Find where the given text appears and provide that cell's center as (X, Y) coordinate. 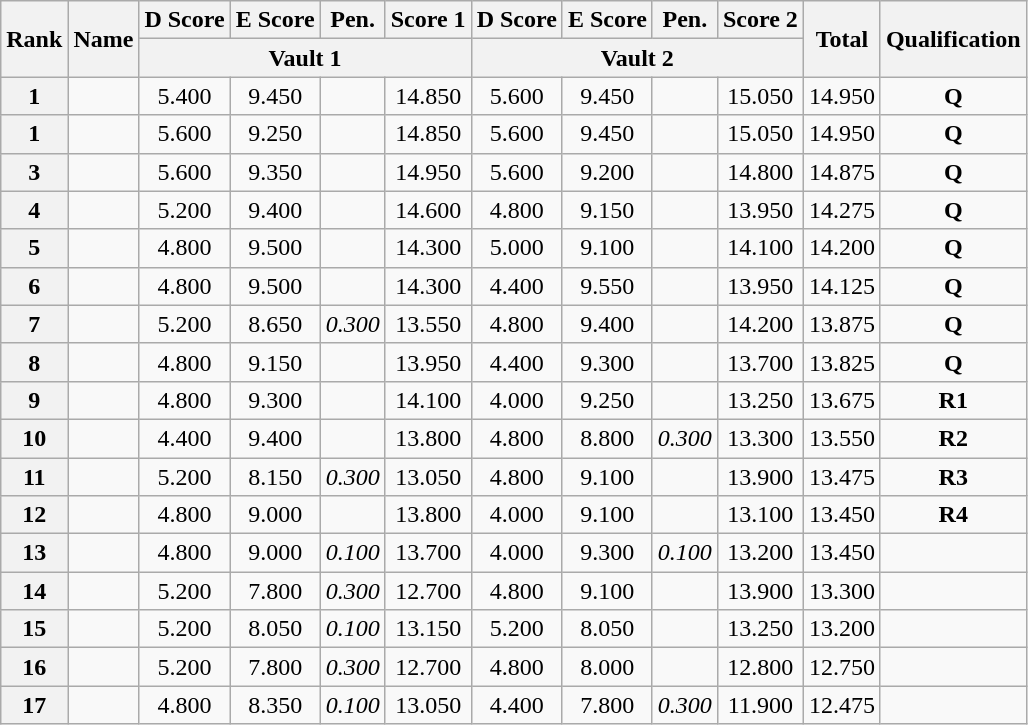
9 (34, 400)
8.000 (607, 667)
11 (34, 477)
17 (34, 705)
6 (34, 286)
Score 1 (428, 20)
8.800 (607, 438)
7 (34, 324)
13.150 (428, 629)
5.400 (184, 96)
5.000 (516, 248)
14.800 (760, 172)
Vault 1 (305, 58)
11.900 (760, 705)
13 (34, 553)
5 (34, 248)
8 (34, 362)
Name (104, 39)
8.350 (275, 705)
Total (842, 39)
12.800 (760, 667)
16 (34, 667)
3 (34, 172)
4 (34, 210)
14.600 (428, 210)
Score 2 (760, 20)
14.875 (842, 172)
10 (34, 438)
13.675 (842, 400)
Vault 2 (637, 58)
R1 (953, 400)
13.825 (842, 362)
Qualification (953, 39)
15 (34, 629)
R3 (953, 477)
12 (34, 515)
13.475 (842, 477)
12.750 (842, 667)
8.150 (275, 477)
9.350 (275, 172)
13.100 (760, 515)
Rank (34, 39)
8.650 (275, 324)
14.125 (842, 286)
14.275 (842, 210)
13.875 (842, 324)
9.200 (607, 172)
9.550 (607, 286)
R2 (953, 438)
14 (34, 591)
R4 (953, 515)
12.475 (842, 705)
